Return the (X, Y) coordinate for the center point of the cell that contains the specified text.  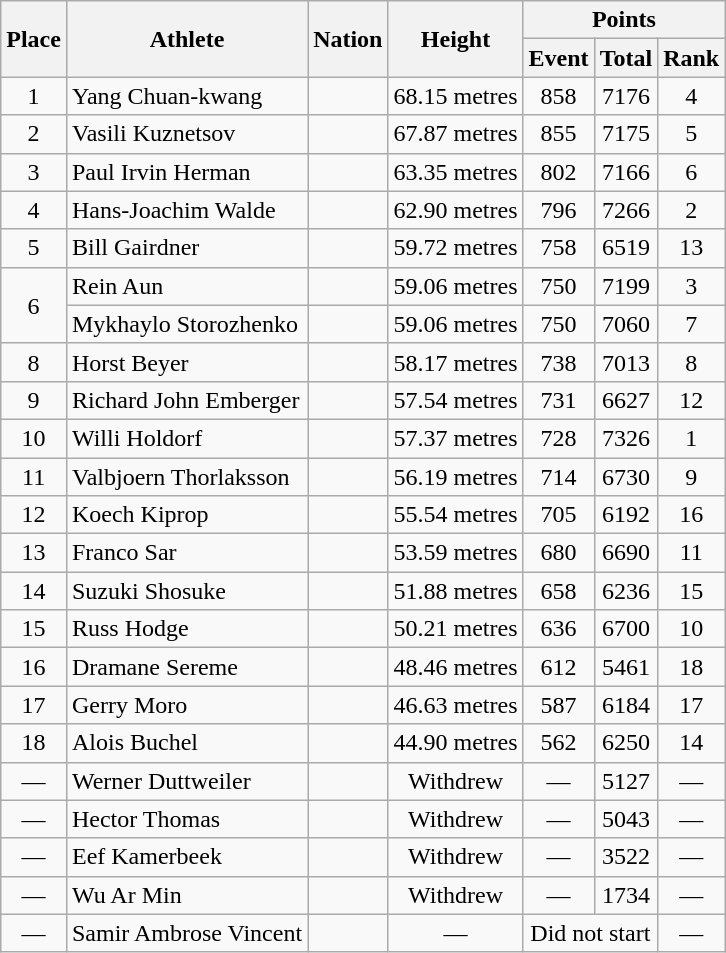
7199 (626, 286)
6184 (626, 705)
Mykhaylo Storozhenko (186, 324)
44.90 metres (456, 743)
57.37 metres (456, 438)
62.90 metres (456, 210)
Points (624, 20)
636 (558, 629)
7176 (626, 96)
680 (558, 553)
7175 (626, 134)
Werner Duttweiler (186, 781)
Russ Hodge (186, 629)
Yang Chuan-kwang (186, 96)
Suzuki Shosuke (186, 591)
6627 (626, 400)
802 (558, 172)
3522 (626, 857)
53.59 metres (456, 553)
Wu Ar Min (186, 895)
56.19 metres (456, 477)
Rein Aun (186, 286)
Event (558, 58)
705 (558, 515)
Koech Kiprop (186, 515)
Bill Gairdner (186, 248)
46.63 metres (456, 705)
Height (456, 39)
Total (626, 58)
Samir Ambrose Vincent (186, 933)
Hans-Joachim Walde (186, 210)
Place (34, 39)
658 (558, 591)
Willi Holdorf (186, 438)
796 (558, 210)
Richard John Emberger (186, 400)
5043 (626, 819)
Horst Beyer (186, 362)
7013 (626, 362)
Vasili Kuznetsov (186, 134)
6700 (626, 629)
6236 (626, 591)
7266 (626, 210)
Alois Buchel (186, 743)
5461 (626, 667)
738 (558, 362)
855 (558, 134)
Eef Kamerbeek (186, 857)
Gerry Moro (186, 705)
728 (558, 438)
6250 (626, 743)
Valbjoern Thorlaksson (186, 477)
6192 (626, 515)
7166 (626, 172)
612 (558, 667)
7 (692, 324)
Paul Irvin Herman (186, 172)
Nation (348, 39)
63.35 metres (456, 172)
7060 (626, 324)
6690 (626, 553)
59.72 metres (456, 248)
57.54 metres (456, 400)
6730 (626, 477)
Hector Thomas (186, 819)
5127 (626, 781)
562 (558, 743)
Franco Sar (186, 553)
7326 (626, 438)
50.21 metres (456, 629)
58.17 metres (456, 362)
Dramane Sereme (186, 667)
1734 (626, 895)
51.88 metres (456, 591)
6519 (626, 248)
Athlete (186, 39)
Did not start (590, 933)
587 (558, 705)
758 (558, 248)
48.46 metres (456, 667)
67.87 metres (456, 134)
Rank (692, 58)
731 (558, 400)
858 (558, 96)
714 (558, 477)
68.15 metres (456, 96)
55.54 metres (456, 515)
